Find where the given text appears and provide that cell's center as (X, Y) coordinate. 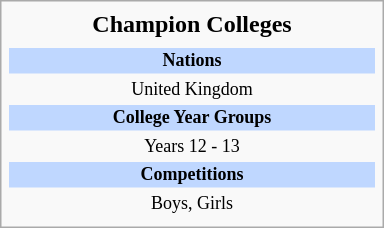
United Kingdom (192, 90)
College Year Groups (192, 118)
Boys, Girls (192, 204)
Nations (192, 61)
Years 12 - 13 (192, 147)
Champion Colleges (192, 24)
Competitions (192, 175)
